Provide the (x, y) coordinate of the cell's center where the given text is located.  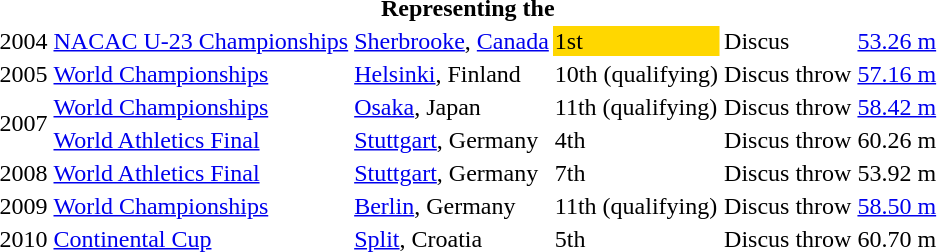
4th (636, 140)
10th (qualifying) (636, 74)
Osaka, Japan (452, 107)
Sherbrooke, Canada (452, 41)
Discus (788, 41)
NACAC U-23 Championships (201, 41)
7th (636, 173)
Helsinki, Finland (452, 74)
1st (636, 41)
Berlin, Germany (452, 206)
